Determine the (x, y) coordinate at the center of the cell enclosing the given text.  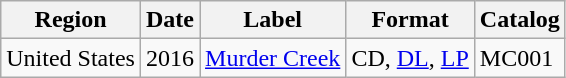
Label (273, 20)
CD, DL, LP (410, 58)
Format (410, 20)
2016 (170, 58)
Region (71, 20)
MC001 (520, 58)
Date (170, 20)
Catalog (520, 20)
Murder Creek (273, 58)
United States (71, 58)
